Return [x, y] of the center of cell containing provided text 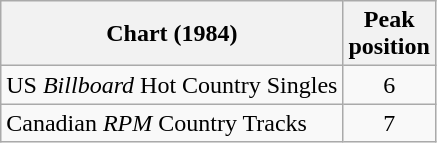
Peakposition [389, 34]
US Billboard Hot Country Singles [172, 85]
7 [389, 123]
6 [389, 85]
Canadian RPM Country Tracks [172, 123]
Chart (1984) [172, 34]
